Find where the given text appears and provide that cell's center as (x, y) coordinate. 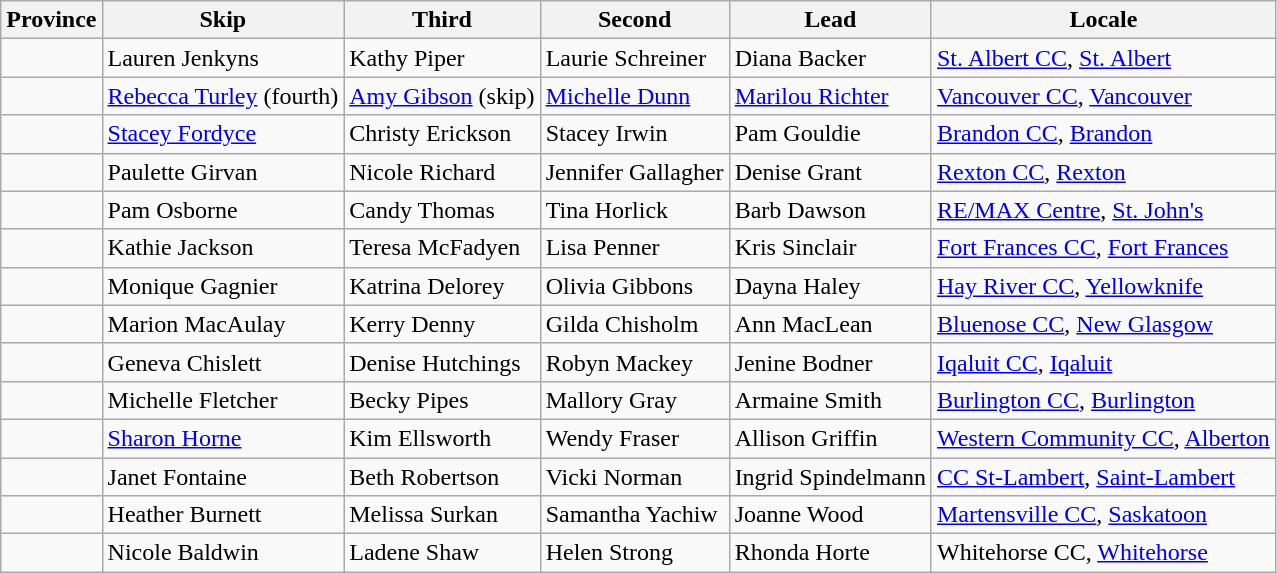
Jennifer Gallagher (634, 172)
Heather Burnett (223, 515)
Becky Pipes (442, 400)
Rhonda Horte (830, 553)
Hay River CC, Yellowknife (1103, 286)
Christy Erickson (442, 134)
Gilda Chisholm (634, 324)
Kim Ellsworth (442, 438)
Amy Gibson (skip) (442, 96)
Ann MacLean (830, 324)
Locale (1103, 20)
Olivia Gibbons (634, 286)
Barb Dawson (830, 210)
Vicki Norman (634, 477)
Iqaluit CC, Iqaluit (1103, 362)
Geneva Chislett (223, 362)
Stacey Irwin (634, 134)
Diana Backer (830, 58)
Sharon Horne (223, 438)
Teresa McFadyen (442, 248)
Western Community CC, Alberton (1103, 438)
Katrina Delorey (442, 286)
Ladene Shaw (442, 553)
Robyn Mackey (634, 362)
Stacey Fordyce (223, 134)
Brandon CC, Brandon (1103, 134)
Province (52, 20)
Denise Grant (830, 172)
Monique Gagnier (223, 286)
Pam Gouldie (830, 134)
Bluenose CC, New Glasgow (1103, 324)
Paulette Girvan (223, 172)
Whitehorse CC, Whitehorse (1103, 553)
Marilou Richter (830, 96)
Helen Strong (634, 553)
Lisa Penner (634, 248)
Candy Thomas (442, 210)
Allison Griffin (830, 438)
Mallory Gray (634, 400)
Melissa Surkan (442, 515)
Rebecca Turley (fourth) (223, 96)
CC St-Lambert, Saint-Lambert (1103, 477)
Michelle Dunn (634, 96)
Armaine Smith (830, 400)
Ingrid Spindelmann (830, 477)
Kris Sinclair (830, 248)
Marion MacAulay (223, 324)
Kerry Denny (442, 324)
Pam Osborne (223, 210)
Skip (223, 20)
Denise Hutchings (442, 362)
Tina Horlick (634, 210)
Third (442, 20)
Second (634, 20)
Fort Frances CC, Fort Frances (1103, 248)
Wendy Fraser (634, 438)
Vancouver CC, Vancouver (1103, 96)
Beth Robertson (442, 477)
St. Albert CC, St. Albert (1103, 58)
Laurie Schreiner (634, 58)
Nicole Richard (442, 172)
Michelle Fletcher (223, 400)
Nicole Baldwin (223, 553)
Jenine Bodner (830, 362)
RE/MAX Centre, St. John's (1103, 210)
Rexton CC, Rexton (1103, 172)
Kathy Piper (442, 58)
Burlington CC, Burlington (1103, 400)
Janet Fontaine (223, 477)
Lauren Jenkyns (223, 58)
Dayna Haley (830, 286)
Kathie Jackson (223, 248)
Lead (830, 20)
Joanne Wood (830, 515)
Samantha Yachiw (634, 515)
Martensville CC, Saskatoon (1103, 515)
